For the text-containing cell, return its midpoint in [X, Y] coordinate format. 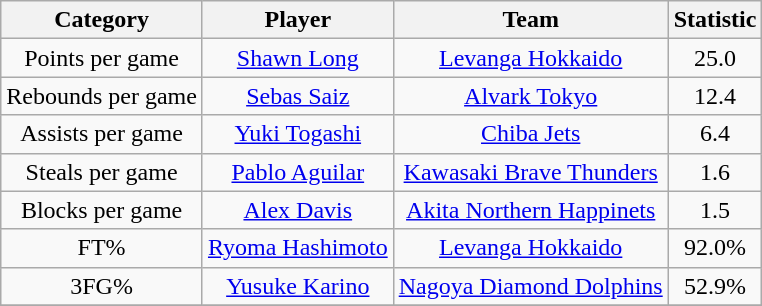
Shawn Long [298, 58]
Points per game [102, 58]
92.0% [715, 248]
Blocks per game [102, 210]
Rebounds per game [102, 96]
1.5 [715, 210]
Player [298, 20]
Steals per game [102, 172]
25.0 [715, 58]
Ryoma Hashimoto [298, 248]
Alex Davis [298, 210]
6.4 [715, 134]
FT% [102, 248]
Yuki Togashi [298, 134]
1.6 [715, 172]
Alvark Tokyo [530, 96]
52.9% [715, 286]
Akita Northern Happinets [530, 210]
Assists per game [102, 134]
3FG% [102, 286]
Yusuke Karino [298, 286]
12.4 [715, 96]
Category [102, 20]
Nagoya Diamond Dolphins [530, 286]
Pablo Aguilar [298, 172]
Statistic [715, 20]
Kawasaki Brave Thunders [530, 172]
Sebas Saiz [298, 96]
Chiba Jets [530, 134]
Team [530, 20]
